Locate the cell with the specified text and output its (x, y) center coordinate. 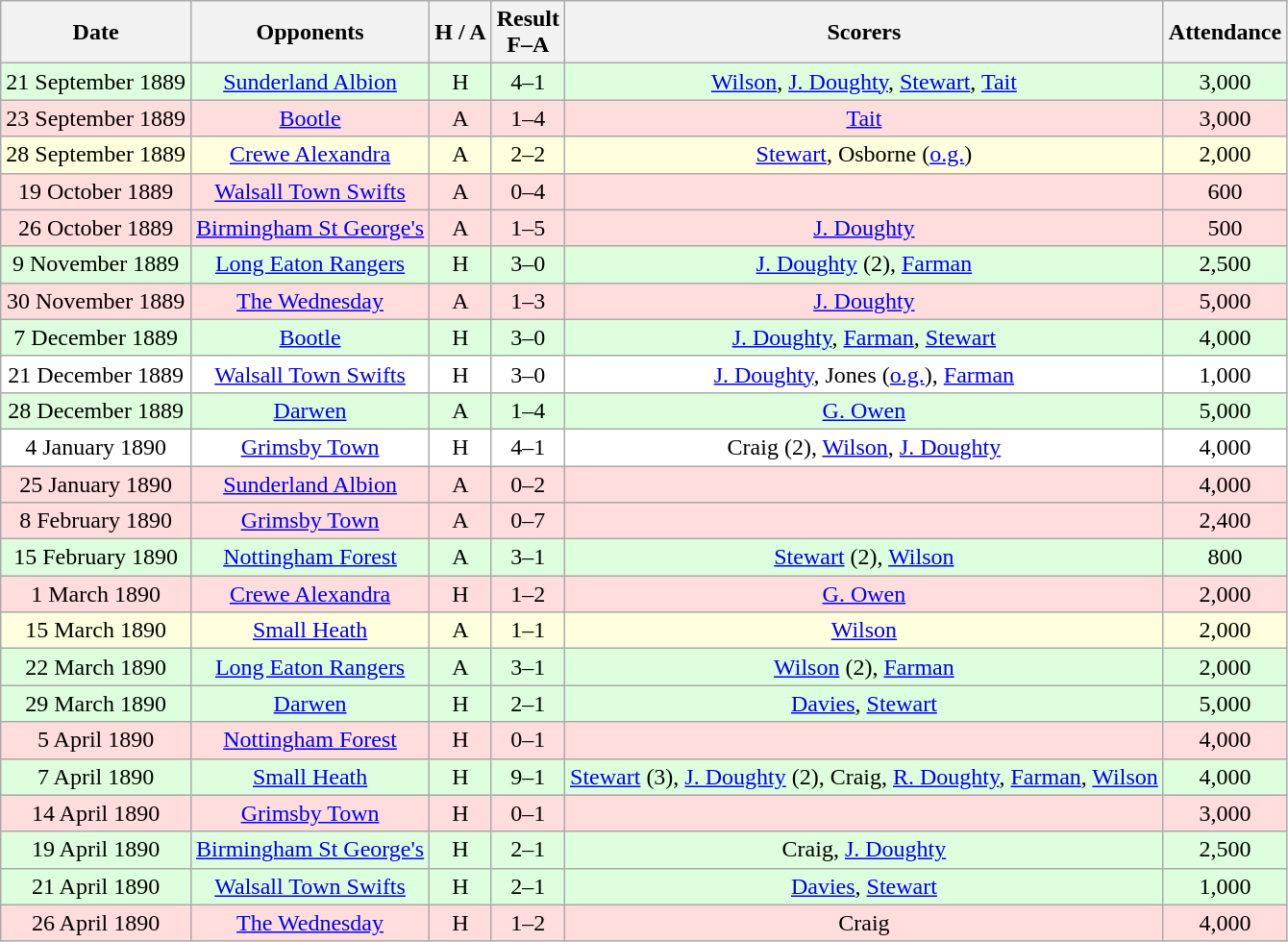
26 October 1889 (96, 228)
19 April 1890 (96, 850)
14 April 1890 (96, 813)
9 November 1889 (96, 264)
Stewart (3), J. Doughty (2), Craig, R. Doughty, Farman, Wilson (865, 777)
800 (1225, 558)
9–1 (528, 777)
19 October 1889 (96, 191)
500 (1225, 228)
25 January 1890 (96, 483)
15 February 1890 (96, 558)
1 March 1890 (96, 594)
J. Doughty, Farman, Stewart (865, 337)
5 April 1890 (96, 740)
Attendance (1225, 33)
Craig (865, 923)
29 March 1890 (96, 704)
0–2 (528, 483)
Wilson (2), Farman (865, 667)
Date (96, 33)
Wilson, J. Doughty, Stewart, Tait (865, 82)
Stewart (2), Wilson (865, 558)
8 February 1890 (96, 521)
28 December 1889 (96, 410)
Scorers (865, 33)
0–4 (528, 191)
0–7 (528, 521)
Stewart, Osborne (o.g.) (865, 155)
21 September 1889 (96, 82)
26 April 1890 (96, 923)
7 April 1890 (96, 777)
22 March 1890 (96, 667)
ResultF–A (528, 33)
2–2 (528, 155)
J. Doughty, Jones (o.g.), Farman (865, 374)
Craig (2), Wilson, J. Doughty (865, 447)
Opponents (310, 33)
J. Doughty (2), Farman (865, 264)
21 April 1890 (96, 886)
15 March 1890 (96, 631)
23 September 1889 (96, 118)
600 (1225, 191)
7 December 1889 (96, 337)
1–3 (528, 301)
1–1 (528, 631)
H / A (460, 33)
Wilson (865, 631)
28 September 1889 (96, 155)
1–5 (528, 228)
Craig, J. Doughty (865, 850)
Tait (865, 118)
21 December 1889 (96, 374)
30 November 1889 (96, 301)
2,400 (1225, 521)
4 January 1890 (96, 447)
